Locate the cell with the specified text and output its [X, Y] center coordinate. 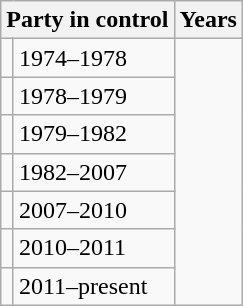
2010–2011 [94, 248]
1979–1982 [94, 134]
Party in control [88, 20]
2011–present [94, 286]
Years [208, 20]
1982–2007 [94, 172]
1978–1979 [94, 96]
2007–2010 [94, 210]
1974–1978 [94, 58]
